Search for the cell housing the specified text and yield its [X, Y] center coordinate. 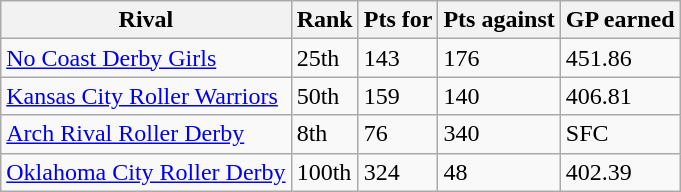
GP earned [620, 20]
76 [398, 134]
25th [324, 58]
Rival [146, 20]
402.39 [620, 172]
Kansas City Roller Warriors [146, 96]
SFC [620, 134]
143 [398, 58]
159 [398, 96]
340 [499, 134]
Pts against [499, 20]
8th [324, 134]
Arch Rival Roller Derby [146, 134]
No Coast Derby Girls [146, 58]
Oklahoma City Roller Derby [146, 172]
140 [499, 96]
Rank [324, 20]
176 [499, 58]
100th [324, 172]
50th [324, 96]
406.81 [620, 96]
324 [398, 172]
Pts for [398, 20]
451.86 [620, 58]
48 [499, 172]
